For the text-containing cell, return its midpoint in [X, Y] coordinate format. 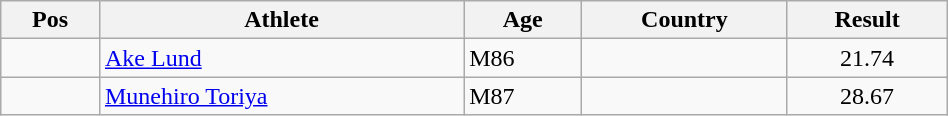
Pos [50, 20]
Age [523, 20]
Munehiro Toriya [281, 96]
Country [684, 20]
M87 [523, 96]
Result [867, 20]
28.67 [867, 96]
Athlete [281, 20]
Ake Lund [281, 58]
M86 [523, 58]
21.74 [867, 58]
